Extract the (x, y) coordinate from the center of the cell holding the provided text.  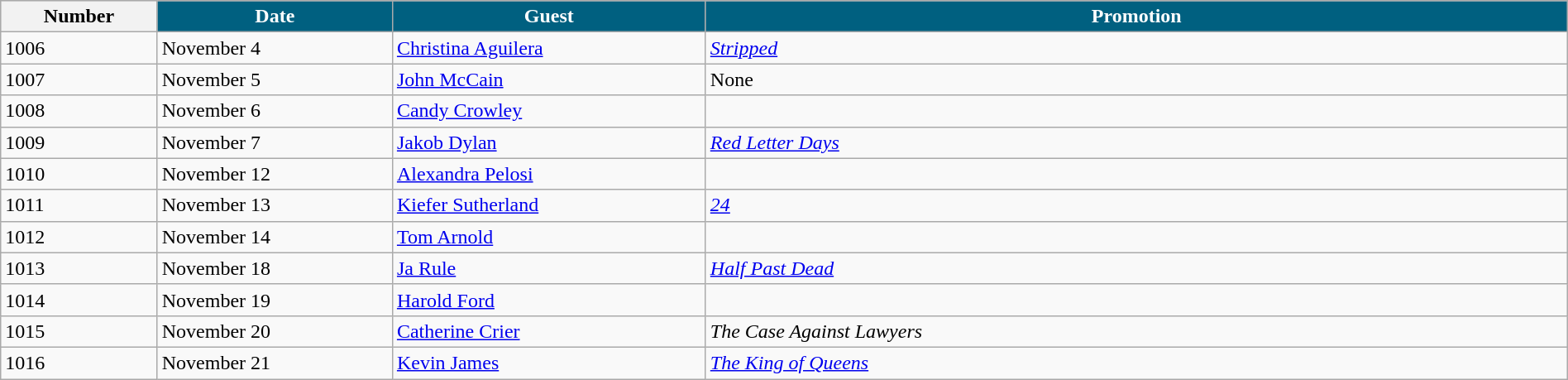
November 19 (275, 300)
Promotion (1136, 17)
Christina Aguilera (549, 48)
1007 (79, 79)
1012 (79, 237)
Kevin James (549, 363)
Half Past Dead (1136, 268)
Tom Arnold (549, 237)
1010 (79, 174)
Alexandra Pelosi (549, 174)
November 20 (275, 331)
November 6 (275, 111)
1013 (79, 268)
1011 (79, 205)
Date (275, 17)
Red Letter Days (1136, 142)
John McCain (549, 79)
November 21 (275, 363)
Catherine Crier (549, 331)
Number (79, 17)
November 5 (275, 79)
The King of Queens (1136, 363)
1016 (79, 363)
Harold Ford (549, 300)
1008 (79, 111)
Candy Crowley (549, 111)
Jakob Dylan (549, 142)
November 14 (275, 237)
November 7 (275, 142)
November 4 (275, 48)
Stripped (1136, 48)
None (1136, 79)
Ja Rule (549, 268)
The Case Against Lawyers (1136, 331)
Guest (549, 17)
November 13 (275, 205)
1015 (79, 331)
1009 (79, 142)
1014 (79, 300)
1006 (79, 48)
Kiefer Sutherland (549, 205)
24 (1136, 205)
November 18 (275, 268)
November 12 (275, 174)
